Provide the [X, Y] coordinate of the cell's center where the given text is located.  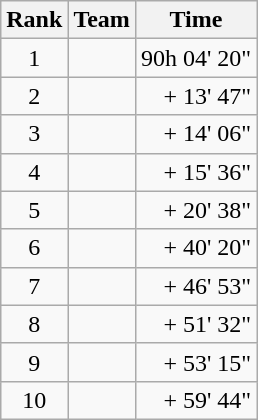
+ 14' 06" [196, 134]
8 [34, 324]
6 [34, 248]
9 [34, 362]
4 [34, 172]
+ 15' 36" [196, 172]
+ 13' 47" [196, 96]
10 [34, 400]
2 [34, 96]
+ 51' 32" [196, 324]
Team [102, 20]
Rank [34, 20]
5 [34, 210]
+ 20' 38" [196, 210]
1 [34, 58]
+ 53' 15" [196, 362]
+ 46' 53" [196, 286]
90h 04' 20" [196, 58]
Time [196, 20]
3 [34, 134]
+ 59' 44" [196, 400]
7 [34, 286]
+ 40' 20" [196, 248]
